From the cell containing the given text, extract its center point as [X, Y] coordinate. 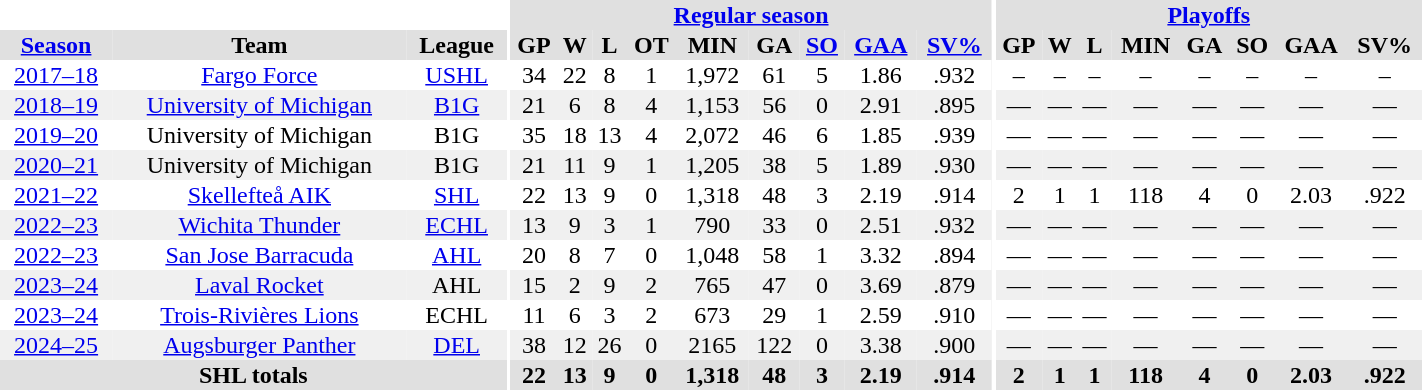
1,205 [713, 165]
DEL [457, 345]
.930 [954, 165]
26 [610, 345]
2018–19 [56, 105]
Regular season [752, 15]
20 [534, 255]
2.51 [882, 225]
1.86 [882, 75]
33 [774, 225]
673 [713, 315]
122 [774, 345]
2165 [713, 345]
2.59 [882, 315]
.895 [954, 105]
12 [574, 345]
58 [774, 255]
3.32 [882, 255]
1.85 [882, 135]
1,048 [713, 255]
OT [652, 45]
1,972 [713, 75]
League [457, 45]
790 [713, 225]
2017–18 [56, 75]
Season [56, 45]
Fargo Force [259, 75]
SHL totals [254, 375]
2,072 [713, 135]
35 [534, 135]
46 [774, 135]
765 [713, 285]
3.38 [882, 345]
2.91 [882, 105]
.939 [954, 135]
San Jose Barracuda [259, 255]
18 [574, 135]
.900 [954, 345]
Trois-Rivières Lions [259, 315]
3.69 [882, 285]
56 [774, 105]
2021–22 [56, 195]
2019–20 [56, 135]
2024–25 [56, 345]
2020–21 [56, 165]
1.89 [882, 165]
Laval Rocket [259, 285]
1,153 [713, 105]
USHL [457, 75]
Team [259, 45]
Wichita Thunder [259, 225]
Playoffs [1208, 15]
15 [534, 285]
29 [774, 315]
7 [610, 255]
.910 [954, 315]
47 [774, 285]
.879 [954, 285]
34 [534, 75]
SHL [457, 195]
61 [774, 75]
Skellefteå AIK [259, 195]
Augsburger Panther [259, 345]
.894 [954, 255]
